Return (x, y) of the center of cell containing provided text 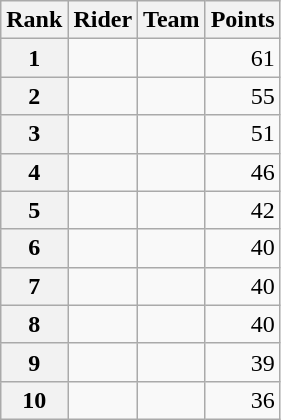
55 (242, 96)
46 (242, 172)
36 (242, 400)
7 (34, 286)
9 (34, 362)
6 (34, 248)
61 (242, 58)
39 (242, 362)
42 (242, 210)
4 (34, 172)
51 (242, 134)
5 (34, 210)
Rider (103, 20)
3 (34, 134)
10 (34, 400)
Rank (34, 20)
Team (172, 20)
1 (34, 58)
8 (34, 324)
2 (34, 96)
Points (242, 20)
